Output the (x, y) coordinate of the center of the cell containing the given text.  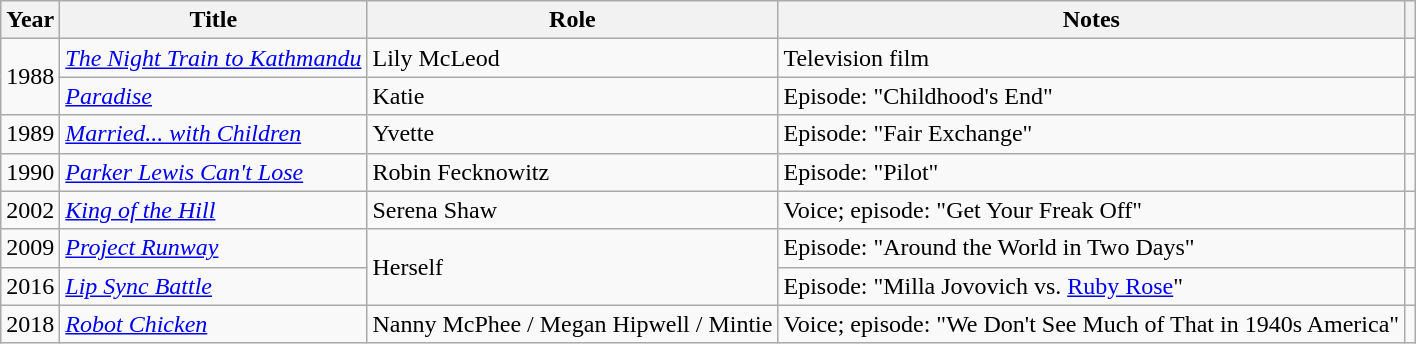
Married... with Children (214, 134)
Year (30, 20)
Robin Fecknowitz (572, 172)
Nanny McPhee / Megan Hipwell / Mintie (572, 324)
1990 (30, 172)
Voice; episode: "Get Your Freak Off" (1092, 210)
1988 (30, 77)
Paradise (214, 96)
Katie (572, 96)
Title (214, 20)
Role (572, 20)
Lily McLeod (572, 58)
Voice; episode: "We Don't See Much of That in 1940s America" (1092, 324)
Robot Chicken (214, 324)
Episode: "Milla Jovovich vs. Ruby Rose" (1092, 286)
Episode: "Fair Exchange" (1092, 134)
2009 (30, 248)
Yvette (572, 134)
2002 (30, 210)
Notes (1092, 20)
Episode: "Around the World in Two Days" (1092, 248)
Project Runway (214, 248)
The Night Train to Kathmandu (214, 58)
Serena Shaw (572, 210)
2016 (30, 286)
Herself (572, 267)
Episode: "Childhood's End" (1092, 96)
Lip Sync Battle (214, 286)
King of the Hill (214, 210)
2018 (30, 324)
1989 (30, 134)
Television film (1092, 58)
Parker Lewis Can't Lose (214, 172)
Episode: "Pilot" (1092, 172)
